From the cell containing the given text, extract its center point as [X, Y] coordinate. 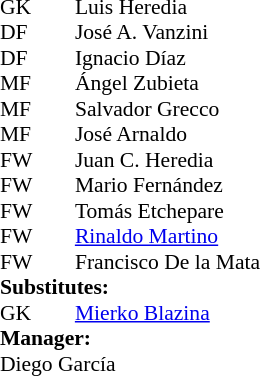
Salvador Grecco [168, 109]
Ángel Zubieta [168, 83]
Juan C. Heredia [168, 160]
Mierko Blazina [168, 313]
Francisco De la Mata [168, 262]
GK [19, 313]
Rinaldo Martino [168, 237]
Tomás Etchepare [168, 211]
Substitutes: [130, 287]
Mario Fernández [168, 185]
José A. Vanzini [168, 33]
Ignacio Díaz [168, 58]
Manager: [130, 339]
José Arnaldo [168, 135]
